From the cell containing the given text, extract its center point as (x, y) coordinate. 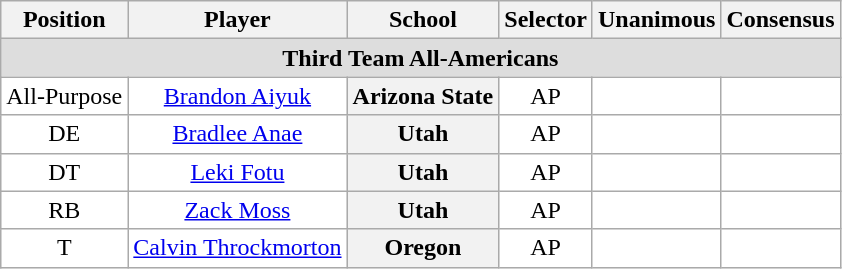
DT (64, 172)
Player (238, 20)
Position (64, 20)
Bradlee Anae (238, 134)
Arizona State (423, 96)
RB (64, 210)
Oregon (423, 248)
School (423, 20)
Consensus (780, 20)
Calvin Throckmorton (238, 248)
Selector (546, 20)
Third Team All-Americans (420, 58)
DE (64, 134)
Leki Fotu (238, 172)
Unanimous (656, 20)
All-Purpose (64, 96)
Zack Moss (238, 210)
Brandon Aiyuk (238, 96)
T (64, 248)
